Provide the (X, Y) coordinate of the cell's center where the given text is located.  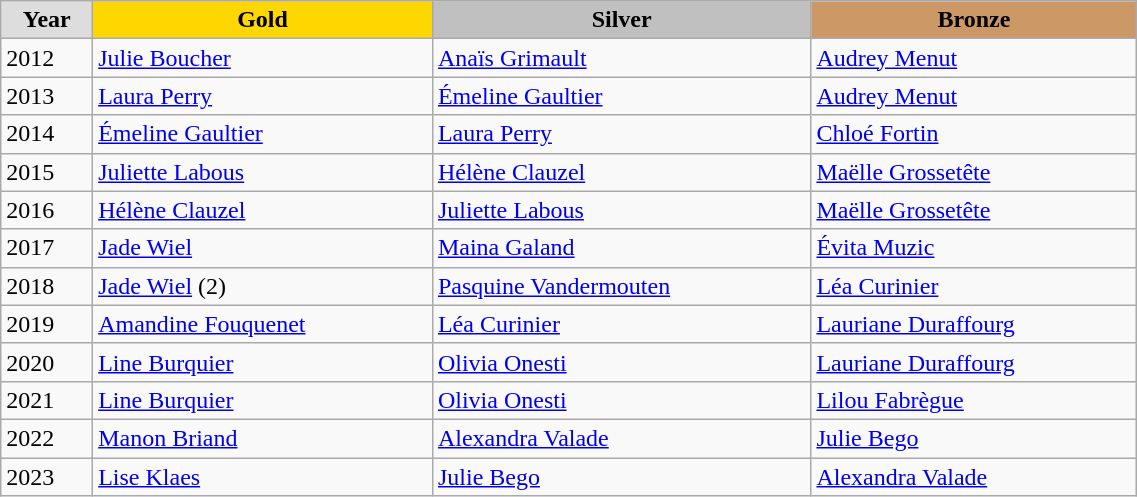
2018 (47, 286)
2015 (47, 172)
Maina Galand (621, 248)
Jade Wiel (263, 248)
2022 (47, 438)
Year (47, 20)
Pasquine Vandermouten (621, 286)
2014 (47, 134)
Bronze (974, 20)
2020 (47, 362)
Manon Briand (263, 438)
2021 (47, 400)
2023 (47, 477)
Silver (621, 20)
Lise Klaes (263, 477)
Julie Boucher (263, 58)
2017 (47, 248)
Amandine Fouquenet (263, 324)
Anaïs Grimault (621, 58)
2012 (47, 58)
Lilou Fabrègue (974, 400)
Gold (263, 20)
Jade Wiel (2) (263, 286)
Chloé Fortin (974, 134)
Évita Muzic (974, 248)
2019 (47, 324)
2016 (47, 210)
2013 (47, 96)
